From the cell containing the given text, extract its center point as [X, Y] coordinate. 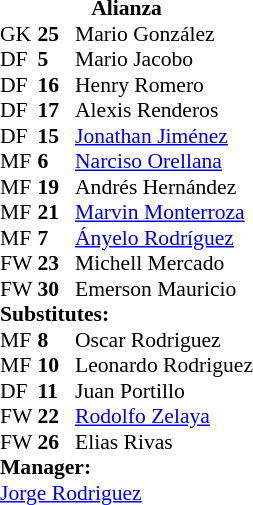
GK [19, 33]
22 [57, 416]
26 [57, 441]
Elias Rivas [164, 441]
Substitutes: [126, 314]
Henry Romero [164, 84]
5 [57, 59]
19 [57, 186]
10 [57, 365]
23 [57, 263]
Jorge Rodriguez [126, 492]
16 [57, 84]
Emerson Mauricio [164, 288]
Mario Jacobo [164, 59]
15 [57, 135]
Manager: [126, 467]
Andrés Hernández [164, 186]
8 [57, 339]
Alexis Renderos [164, 110]
30 [57, 288]
Juan Portillo [164, 390]
Jonathan Jiménez [164, 135]
Rodolfo Zelaya [164, 416]
Marvin Monterroza [164, 212]
Michell Mercado [164, 263]
Ányelo Rodríguez [164, 237]
7 [57, 237]
Leonardo Rodriguez [164, 365]
11 [57, 390]
17 [57, 110]
25 [57, 33]
Mario González [164, 33]
6 [57, 161]
Narciso Orellana [164, 161]
21 [57, 212]
Oscar Rodriguez [164, 339]
